Detect which cell encompasses the target text, then output its [X, Y] center coordinate. 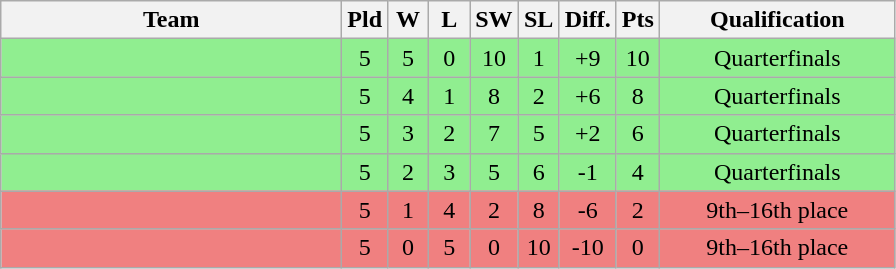
+2 [588, 134]
Qualification [777, 20]
-10 [588, 248]
Pts [638, 20]
+9 [588, 58]
W [408, 20]
L [450, 20]
-6 [588, 210]
SL [538, 20]
7 [494, 134]
Diff. [588, 20]
Pld [365, 20]
+6 [588, 96]
Team [172, 20]
SW [494, 20]
-1 [588, 172]
